From the cell containing the given text, extract its center point as [X, Y] coordinate. 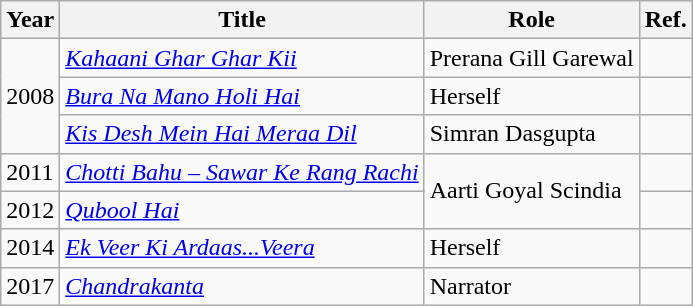
2014 [30, 248]
Year [30, 20]
Ek Veer Ki Ardaas...Veera [242, 248]
Prerana Gill Garewal [532, 58]
2017 [30, 286]
Bura Na Mano Holi Hai [242, 96]
Kis Desh Mein Hai Meraa Dil [242, 134]
Ref. [666, 20]
Chotti Bahu – Sawar Ke Rang Rachi [242, 172]
Simran Dasgupta [532, 134]
2008 [30, 96]
Title [242, 20]
Narrator [532, 286]
Role [532, 20]
Kahaani Ghar Ghar Kii [242, 58]
2012 [30, 210]
Aarti Goyal Scindia [532, 191]
Chandrakanta [242, 286]
Qubool Hai [242, 210]
2011 [30, 172]
